Scan for the cell matching the given text and deliver its (X, Y) coordinate at center. 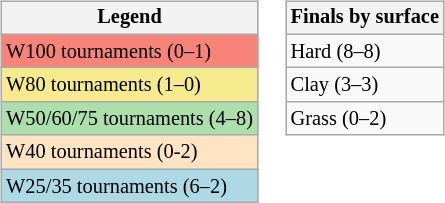
W100 tournaments (0–1) (130, 51)
W25/35 tournaments (6–2) (130, 186)
W50/60/75 tournaments (4–8) (130, 119)
W40 tournaments (0-2) (130, 152)
Grass (0–2) (365, 119)
Finals by surface (365, 18)
W80 tournaments (1–0) (130, 85)
Hard (8–8) (365, 51)
Clay (3–3) (365, 85)
Legend (130, 18)
